Find where the given text appears and provide that cell's center as [x, y] coordinate. 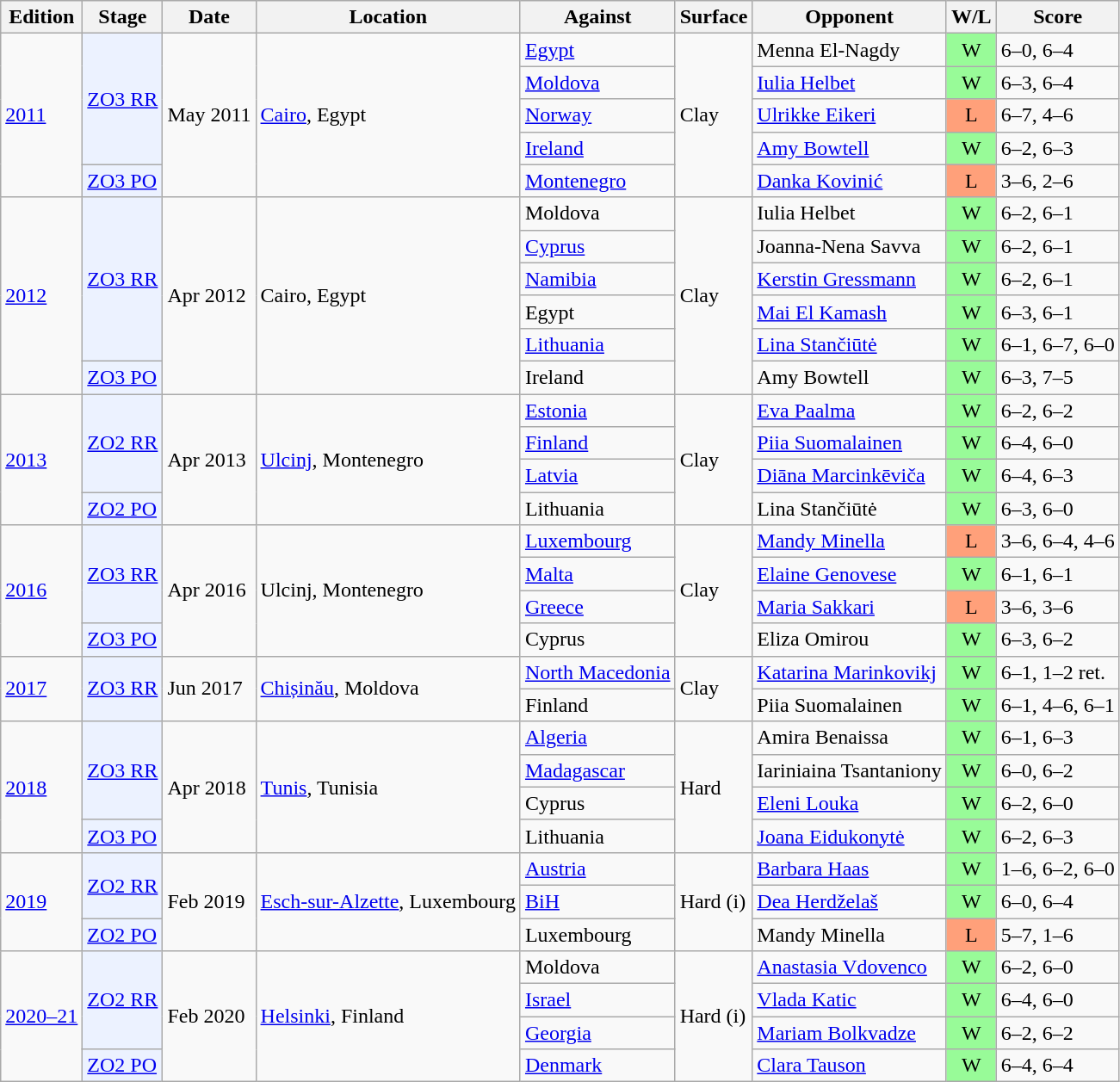
6–3, 7–5 [1057, 377]
Anastasia Vdovenco [850, 968]
Menna El-Nagdy [850, 50]
6–7, 4–6 [1057, 115]
BiH [597, 901]
Barbara Haas [850, 869]
Malta [597, 574]
Amira Benaissa [850, 738]
6–1, 1–2 ret. [1057, 672]
6–0, 6–2 [1057, 770]
2016 [41, 590]
Madagascar [597, 770]
Denmark [597, 1066]
Dea Herdželaš [850, 901]
6–1, 4–6, 6–1 [1057, 705]
Ulrikke Eikeri [850, 115]
6–1, 6–1 [1057, 574]
Latvia [597, 476]
1–6, 6–2, 6–0 [1057, 869]
Estonia [597, 411]
Apr 2018 [209, 787]
6–3, 6–1 [1057, 312]
Against [597, 17]
Tunis, Tunisia [387, 787]
Vlada Katic [850, 1000]
2017 [41, 689]
Score [1057, 17]
Feb 2019 [209, 901]
Kerstin Gressmann [850, 279]
May 2011 [209, 115]
6–3, 6–2 [1057, 640]
3–6, 3–6 [1057, 607]
Namibia [597, 279]
W/L [971, 17]
Joana Eidukonytė [850, 836]
Apr 2012 [209, 295]
3–6, 6–4, 4–6 [1057, 541]
6–4, 6–3 [1057, 476]
Eliza Omirou [850, 640]
Joanna-Nena Savva [850, 246]
2012 [41, 295]
Mai El Kamash [850, 312]
2020–21 [41, 1017]
Eva Paalma [850, 411]
Diāna Marcinkēviča [850, 476]
Chișinău, Moldova [387, 689]
Iariniaina Tsantaniony [850, 770]
Apr 2013 [209, 460]
Greece [597, 607]
Elaine Genovese [850, 574]
Edition [41, 17]
Montenegro [597, 181]
North Macedonia [597, 672]
5–7, 1–6 [1057, 934]
6–1, 6–3 [1057, 738]
Hard [714, 787]
2019 [41, 901]
Algeria [597, 738]
3–6, 2–6 [1057, 181]
6–3, 6–4 [1057, 83]
Feb 2020 [209, 1017]
2011 [41, 115]
Opponent [850, 17]
Surface [714, 17]
6–3, 6–0 [1057, 509]
Georgia [597, 1033]
6–4, 6–4 [1057, 1066]
Clara Tauson [850, 1066]
Norway [597, 115]
Eleni Louka [850, 803]
Esch-sur-Alzette, Luxembourg [387, 901]
2013 [41, 460]
2018 [41, 787]
Helsinki, Finland [387, 1017]
6–1, 6–7, 6–0 [1057, 344]
Location [387, 17]
Austria [597, 869]
Katarina Marinkovikj [850, 672]
Date [209, 17]
Danka Kovinić [850, 181]
Mariam Bolkvadze [850, 1033]
Apr 2016 [209, 590]
Maria Sakkari [850, 607]
Israel [597, 1000]
Stage [122, 17]
Jun 2017 [209, 689]
